Detect which cell encompasses the target text, then output its (x, y) center coordinate. 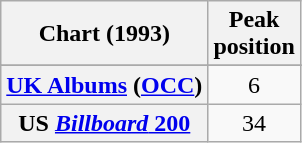
Peakposition (254, 34)
Chart (1993) (104, 34)
6 (254, 85)
UK Albums (OCC) (104, 85)
US Billboard 200 (104, 123)
34 (254, 123)
